Output the [X, Y] coordinate of the center of the cell containing the given text.  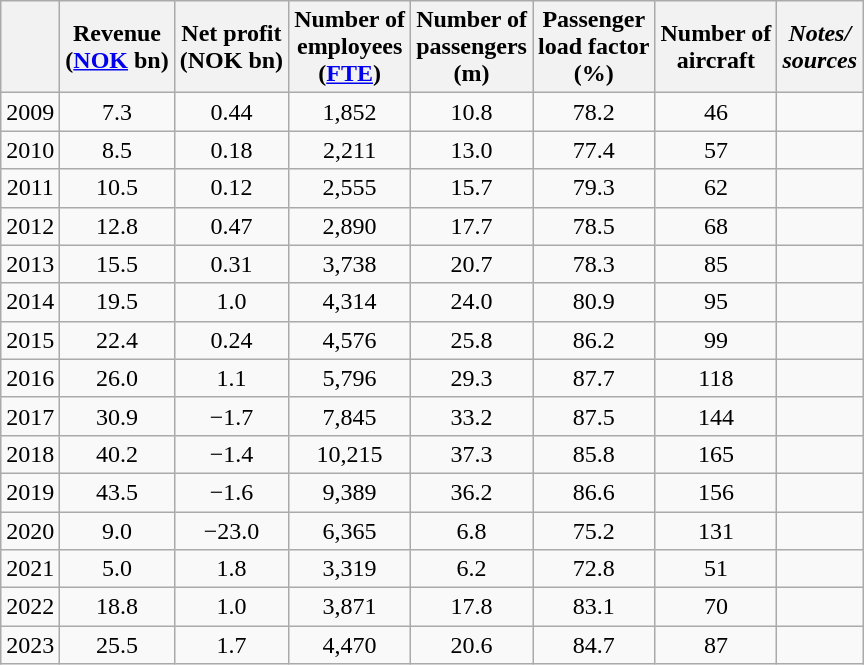
0.12 [231, 188]
43.5 [117, 492]
4,576 [350, 340]
2,211 [350, 150]
83.1 [594, 607]
12.8 [117, 226]
24.0 [472, 302]
51 [716, 569]
Number ofaircraft [716, 47]
87 [716, 645]
7.3 [117, 112]
10.5 [117, 188]
7,845 [350, 416]
156 [716, 492]
15.7 [472, 188]
0.44 [231, 112]
2011 [30, 188]
2014 [30, 302]
2023 [30, 645]
70 [716, 607]
25.8 [472, 340]
99 [716, 340]
2018 [30, 454]
3,319 [350, 569]
77.4 [594, 150]
−23.0 [231, 531]
4,314 [350, 302]
5.0 [117, 569]
−1.4 [231, 454]
80.9 [594, 302]
Number ofemployees(FTE) [350, 47]
75.2 [594, 531]
30.9 [117, 416]
2021 [30, 569]
2012 [30, 226]
0.47 [231, 226]
68 [716, 226]
72.8 [594, 569]
2020 [30, 531]
33.2 [472, 416]
2022 [30, 607]
9,389 [350, 492]
−1.7 [231, 416]
40.2 [117, 454]
22.4 [117, 340]
2019 [30, 492]
0.18 [231, 150]
79.3 [594, 188]
17.7 [472, 226]
Notes/sources [820, 47]
15.5 [117, 264]
19.5 [117, 302]
78.3 [594, 264]
2017 [30, 416]
8.5 [117, 150]
62 [716, 188]
18.8 [117, 607]
84.7 [594, 645]
1.1 [231, 378]
26.0 [117, 378]
13.0 [472, 150]
37.3 [472, 454]
131 [716, 531]
Net profit(NOK bn) [231, 47]
57 [716, 150]
Number ofpassengers(m) [472, 47]
6,365 [350, 531]
25.5 [117, 645]
1.8 [231, 569]
86.6 [594, 492]
2013 [30, 264]
2016 [30, 378]
2,555 [350, 188]
85 [716, 264]
3,738 [350, 264]
20.7 [472, 264]
165 [716, 454]
1,852 [350, 112]
5,796 [350, 378]
36.2 [472, 492]
3,871 [350, 607]
29.3 [472, 378]
95 [716, 302]
0.31 [231, 264]
0.24 [231, 340]
10,215 [350, 454]
6.8 [472, 531]
2015 [30, 340]
17.8 [472, 607]
20.6 [472, 645]
2,890 [350, 226]
78.2 [594, 112]
118 [716, 378]
144 [716, 416]
Passengerload factor(%) [594, 47]
9.0 [117, 531]
78.5 [594, 226]
87.5 [594, 416]
−1.6 [231, 492]
1.7 [231, 645]
87.7 [594, 378]
2009 [30, 112]
85.8 [594, 454]
6.2 [472, 569]
Revenue(NOK bn) [117, 47]
86.2 [594, 340]
46 [716, 112]
2010 [30, 150]
10.8 [472, 112]
4,470 [350, 645]
